Search for the cell housing the specified text and yield its [X, Y] center coordinate. 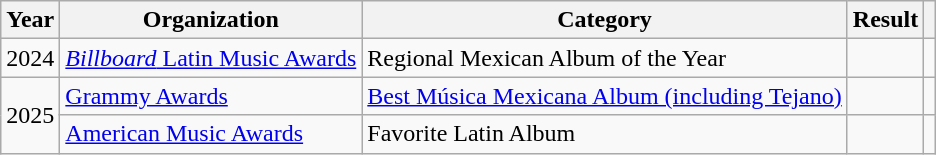
Year [30, 20]
2024 [30, 58]
Favorite Latin Album [605, 134]
Regional Mexican Album of the Year [605, 58]
Best Música Mexicana Album (including Tejano) [605, 96]
Billboard Latin Music Awards [211, 58]
Category [605, 20]
American Music Awards [211, 134]
Organization [211, 20]
Result [885, 20]
Grammy Awards [211, 96]
2025 [30, 115]
